Identify which cell holds the provided text, then report its [x, y] central coordinate. 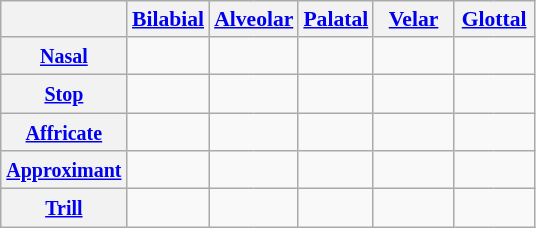
Approximant [64, 170]
Glottal [494, 19]
Palatal [336, 19]
Bilabial [168, 19]
Velar [414, 19]
Alveolar [254, 19]
Affricate [64, 131]
Stop [64, 93]
Nasal [64, 55]
Trill [64, 208]
